Pinpoint the cell where the given text exists, returning its [x, y] midpoint coordinate. 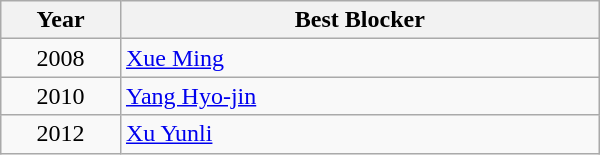
Yang Hyo-jin [360, 96]
Xue Ming [360, 58]
2008 [61, 58]
2012 [61, 134]
Xu Yunli [360, 134]
2010 [61, 96]
Year [61, 20]
Best Blocker [360, 20]
